Capture the cell that displays the provided text and extract its (X, Y) central coordinate. 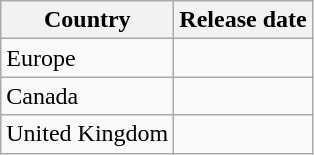
Europe (88, 58)
Canada (88, 96)
United Kingdom (88, 134)
Release date (243, 20)
Country (88, 20)
